Output the [X, Y] coordinate of the center of the cell containing the given text.  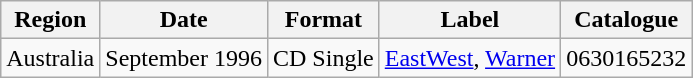
Region [50, 20]
0630165232 [626, 58]
Date [184, 20]
Australia [50, 58]
CD Single [323, 58]
September 1996 [184, 58]
Catalogue [626, 20]
Format [323, 20]
EastWest, Warner [470, 58]
Label [470, 20]
